Identify which cell holds the provided text, then report its (x, y) central coordinate. 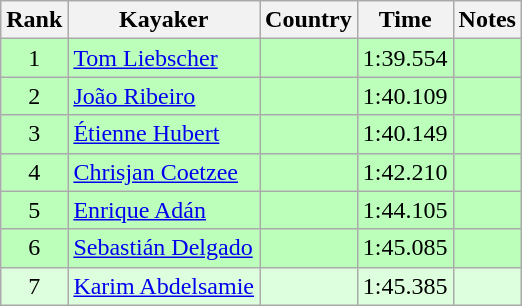
1:40.109 (405, 96)
Chrisjan Coetzee (164, 172)
4 (34, 172)
Rank (34, 20)
1:45.385 (405, 286)
Country (309, 20)
1:40.149 (405, 134)
5 (34, 210)
3 (34, 134)
7 (34, 286)
1:42.210 (405, 172)
2 (34, 96)
João Ribeiro (164, 96)
Notes (487, 20)
Kayaker (164, 20)
Tom Liebscher (164, 58)
1:44.105 (405, 210)
Time (405, 20)
Enrique Adán (164, 210)
Karim Abdelsamie (164, 286)
Étienne Hubert (164, 134)
1:45.085 (405, 248)
1 (34, 58)
Sebastián Delgado (164, 248)
6 (34, 248)
1:39.554 (405, 58)
